Scan for the cell matching the given text and deliver its [x, y] coordinate at center. 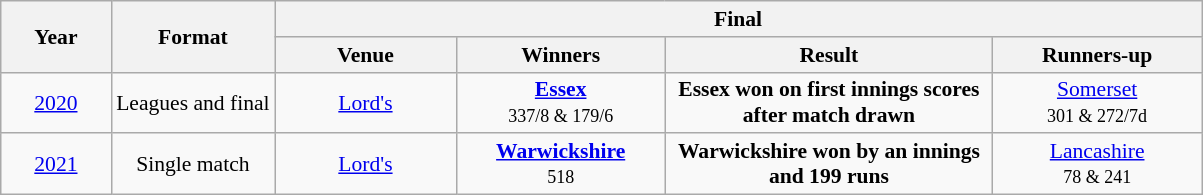
Winners [560, 55]
Somerset301 & 272/7d [1098, 102]
Single match [193, 164]
Result [829, 55]
Final [738, 19]
Leagues and final [193, 102]
Essex337/8 & 179/6 [560, 102]
Year [56, 36]
2020 [56, 102]
2021 [56, 164]
Venue [366, 55]
Essex won on first innings scores after match drawn [829, 102]
Runners-up [1098, 55]
Warwickshire won by an innings and 199 runs [829, 164]
Lancashire78 & 241 [1098, 164]
Warwickshire518 [560, 164]
Format [193, 36]
